Identify which cell holds the provided text, then report its [x, y] central coordinate. 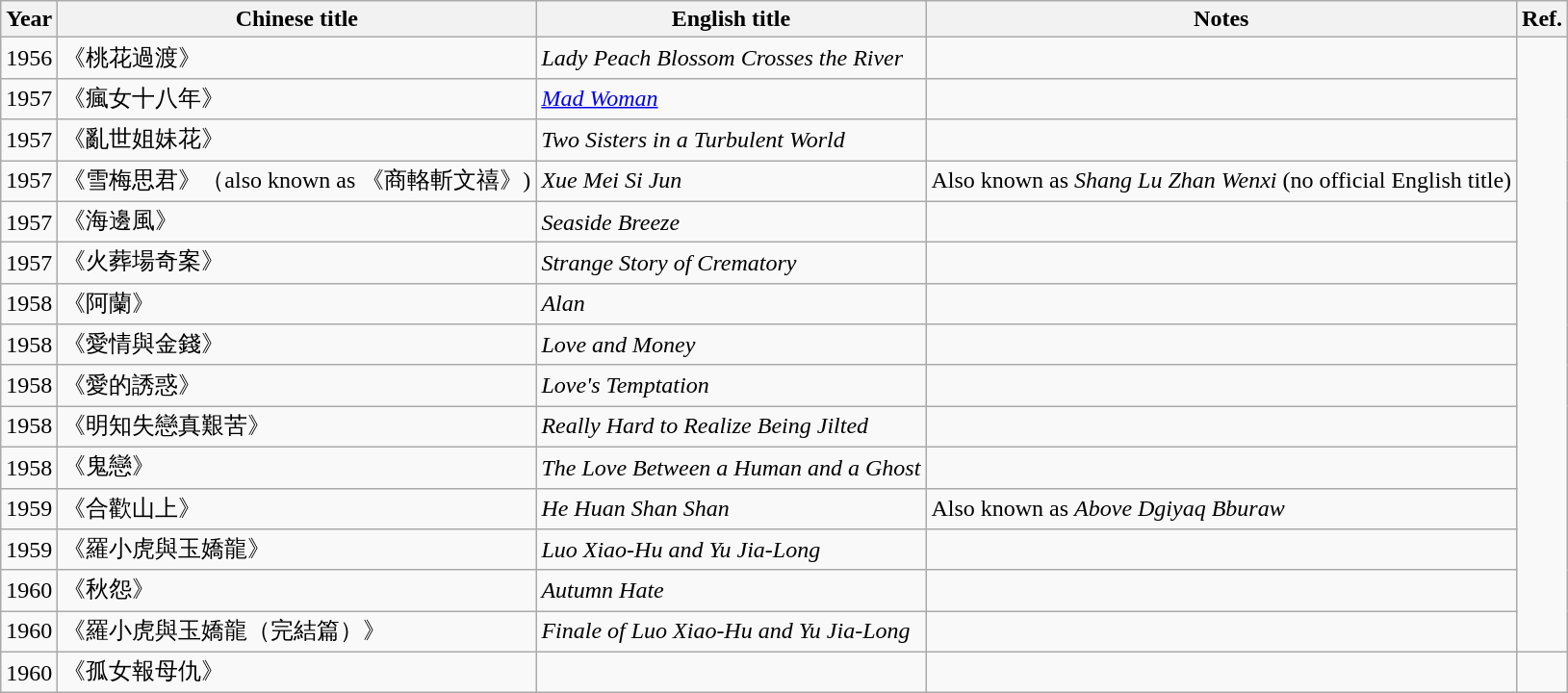
《愛的誘惑》 [296, 385]
Also known as Shang Lu Zhan Wenxi (no official English title) [1221, 181]
Lady Peach Blossom Crosses the River [732, 58]
Two Sisters in a Turbulent World [732, 141]
《合歡山上》 [296, 508]
《愛情與金錢》 [296, 345]
Ref. [1542, 19]
《海邊風》 [296, 221]
《羅小虎與玉嬌龍（完結篇）》 [296, 631]
《阿蘭》 [296, 304]
《亂世姐妹花》 [296, 141]
He Huan Shan Shan [732, 508]
Love's Temptation [732, 385]
Alan [732, 304]
Seaside Breeze [732, 221]
Year [29, 19]
Luo Xiao-Hu and Yu Jia-Long [732, 551]
Mad Woman [732, 98]
Also known as Above Dgiyaq Bburaw [1221, 508]
《孤女報母仇》 [296, 672]
Chinese title [296, 19]
《羅小虎與玉嬌龍》 [296, 551]
Really Hard to Realize Being Jilted [732, 427]
1956 [29, 58]
《雪梅思君》（also known as 《商輅斬文禧》) [296, 181]
《火葬場奇案》 [296, 264]
《秋怨》 [296, 591]
《明知失戀真艱苦》 [296, 427]
《鬼戀》 [296, 468]
Strange Story of Crematory [732, 264]
《瘋女十八年》 [296, 98]
The Love Between a Human and a Ghost [732, 468]
Love and Money [732, 345]
Xue Mei Si Jun [732, 181]
Finale of Luo Xiao-Hu and Yu Jia-Long [732, 631]
Autumn Hate [732, 591]
English title [732, 19]
Notes [1221, 19]
《桃花過渡》 [296, 58]
